Return the (x, y) coordinate for the center point of the cell that contains the specified text.  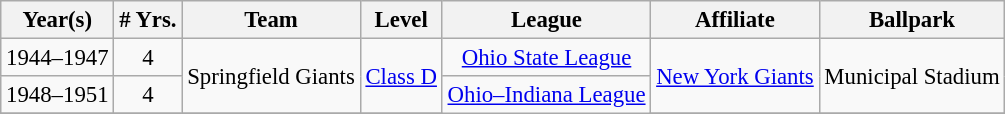
League (546, 20)
Ohio State League (546, 58)
New York Giants (735, 76)
Level (401, 20)
Springfield Giants (271, 76)
1944–1947 (58, 58)
Municipal Stadium (912, 76)
Year(s) (58, 20)
Ballpark (912, 20)
Class D (401, 76)
# Yrs. (148, 20)
Affiliate (735, 20)
1948–1951 (58, 95)
Team (271, 20)
Ohio–Indiana League (546, 95)
